Return [X, Y] of the center of cell containing provided text 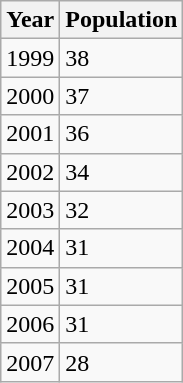
28 [122, 362]
37 [122, 96]
2006 [30, 324]
32 [122, 210]
Year [30, 20]
2001 [30, 134]
36 [122, 134]
Population [122, 20]
2004 [30, 248]
2005 [30, 286]
2007 [30, 362]
34 [122, 172]
2000 [30, 96]
2002 [30, 172]
1999 [30, 58]
2003 [30, 210]
38 [122, 58]
